Detect which cell encompasses the target text, then output its [X, Y] center coordinate. 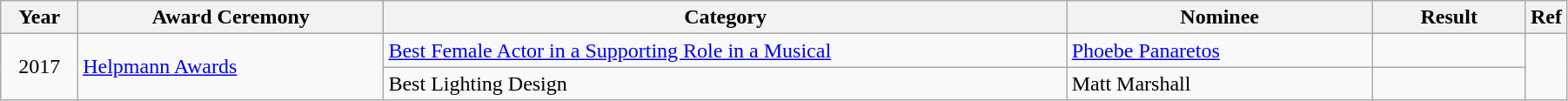
Matt Marshall [1220, 84]
Category [726, 17]
Nominee [1220, 17]
Award Ceremony [231, 17]
2017 [40, 67]
Best Female Actor in a Supporting Role in a Musical [726, 50]
Ref [1545, 17]
Best Lighting Design [726, 84]
Year [40, 17]
Result [1449, 17]
Helpmann Awards [231, 67]
Phoebe Panaretos [1220, 50]
